Detect which cell encompasses the target text, then output its (x, y) center coordinate. 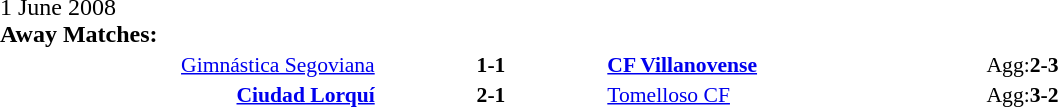
1-1 (492, 64)
CF Villanovense (795, 64)
